Search for the cell housing the specified text and yield its [X, Y] center coordinate. 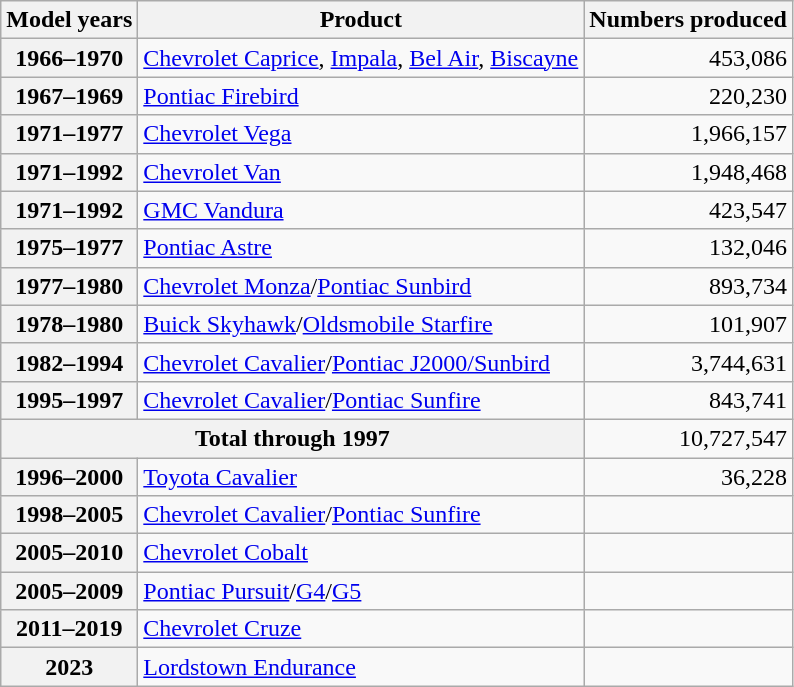
423,547 [688, 210]
Chevrolet Cobalt [361, 553]
1995–1997 [70, 400]
Toyota Cavalier [361, 477]
2011–2019 [70, 629]
10,727,547 [688, 438]
Chevrolet Vega [361, 134]
1967–1969 [70, 96]
Total through 1997 [292, 438]
Chevrolet Van [361, 172]
1982–1994 [70, 362]
843,741 [688, 400]
Pontiac Firebird [361, 96]
453,086 [688, 58]
893,734 [688, 286]
2023 [70, 667]
Pontiac Astre [361, 248]
Buick Skyhawk/Oldsmobile Starfire [361, 324]
1996–2000 [70, 477]
Numbers produced [688, 20]
Chevrolet Cavalier/Pontiac J2000/Sunbird [361, 362]
1977–1980 [70, 286]
1971–1977 [70, 134]
1975–1977 [70, 248]
220,230 [688, 96]
GMC Vandura [361, 210]
Chevrolet Cruze [361, 629]
101,907 [688, 324]
132,046 [688, 248]
Model years [70, 20]
1,948,468 [688, 172]
Chevrolet Caprice, Impala, Bel Air, Biscayne [361, 58]
1966–1970 [70, 58]
Pontiac Pursuit/G4/G5 [361, 591]
2005–2009 [70, 591]
1978–1980 [70, 324]
1998–2005 [70, 515]
1,966,157 [688, 134]
Lordstown Endurance [361, 667]
36,228 [688, 477]
Product [361, 20]
2005–2010 [70, 553]
Chevrolet Monza/Pontiac Sunbird [361, 286]
3,744,631 [688, 362]
